For the text-containing cell, return its midpoint in (x, y) coordinate format. 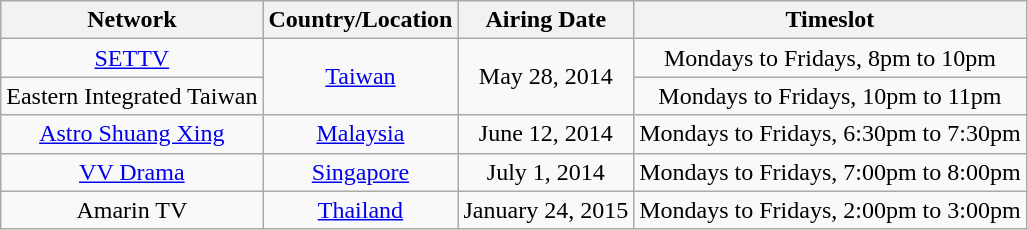
June 12, 2014 (546, 134)
July 1, 2014 (546, 172)
Mondays to Fridays, 7:00pm to 8:00pm (830, 172)
Country/Location (360, 20)
Thailand (360, 210)
Astro Shuang Xing (132, 134)
Taiwan (360, 77)
Eastern Integrated Taiwan (132, 96)
Airing Date (546, 20)
VV Drama (132, 172)
Singapore (360, 172)
May 28, 2014 (546, 77)
Mondays to Fridays, 8pm to 10pm (830, 58)
Mondays to Fridays, 6:30pm to 7:30pm (830, 134)
SETTV (132, 58)
January 24, 2015 (546, 210)
Mondays to Fridays, 10pm to 11pm (830, 96)
Mondays to Fridays, 2:00pm to 3:00pm (830, 210)
Amarin TV (132, 210)
Network (132, 20)
Timeslot (830, 20)
Malaysia (360, 134)
